Capture the cell that displays the provided text and extract its (x, y) central coordinate. 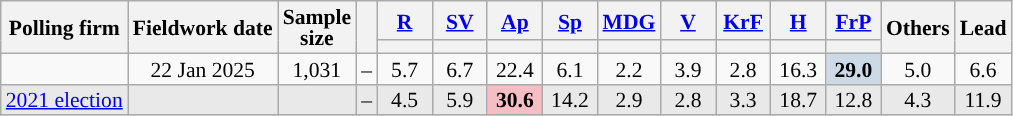
Others (918, 27)
6.7 (460, 68)
5.0 (918, 68)
Sp (570, 20)
Samplesize (317, 27)
V (688, 20)
12.8 (854, 100)
Fieldwork date (203, 27)
6.1 (570, 68)
16.3 (798, 68)
MDG (630, 20)
4.5 (404, 100)
29.0 (854, 68)
R (404, 20)
5.7 (404, 68)
FrP (854, 20)
3.9 (688, 68)
Ap (514, 20)
3.3 (744, 100)
4.3 (918, 100)
SV (460, 20)
2.2 (630, 68)
2021 election (64, 100)
H (798, 20)
KrF (744, 20)
Lead (984, 27)
2.9 (630, 100)
5.9 (460, 100)
18.7 (798, 100)
22.4 (514, 68)
14.2 (570, 100)
11.9 (984, 100)
Polling firm (64, 27)
22 Jan 2025 (203, 68)
6.6 (984, 68)
1,031 (317, 68)
30.6 (514, 100)
